Search for the cell housing the specified text and yield its [X, Y] center coordinate. 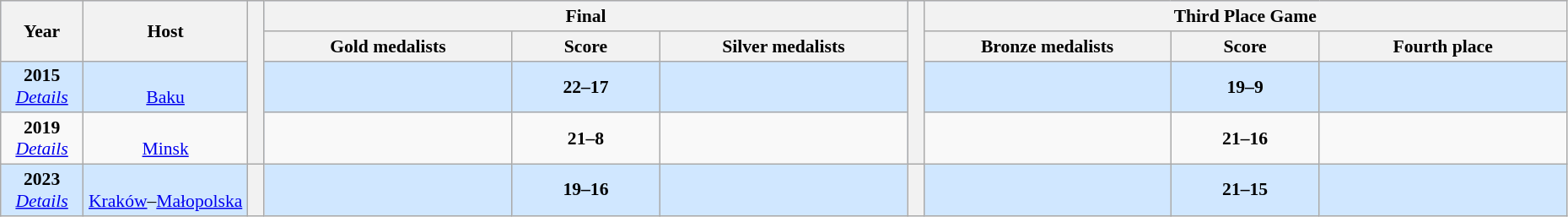
21–8 [586, 138]
Third Place Game [1245, 16]
2015Details [42, 86]
Silver medalists [783, 46]
22–17 [586, 86]
Fourth place [1442, 46]
Bronze medalists [1048, 46]
2023Details [42, 191]
19–9 [1245, 86]
Minsk [165, 138]
Host [165, 30]
Baku [165, 86]
Gold medalists [388, 46]
Year [42, 30]
21–16 [1245, 138]
21–15 [1245, 191]
Kraków–Małopolska [165, 191]
Final [585, 16]
2019Details [42, 138]
19–16 [586, 191]
